From the cell containing the given text, extract its center point as (X, Y) coordinate. 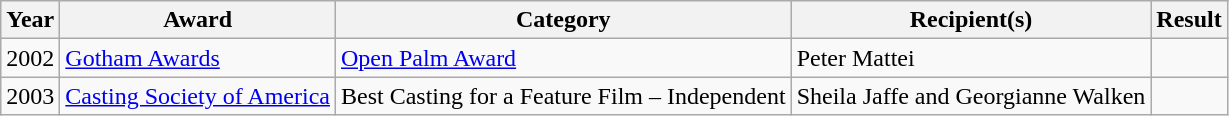
Recipient(s) (971, 20)
Casting Society of America (198, 96)
Year (30, 20)
2003 (30, 96)
Gotham Awards (198, 58)
Open Palm Award (563, 58)
Award (198, 20)
Best Casting for a Feature Film – Independent (563, 96)
2002 (30, 58)
Category (563, 20)
Result (1189, 20)
Sheila Jaffe and Georgianne Walken (971, 96)
Peter Mattei (971, 58)
